Find where the given text appears and provide that cell's center as [x, y] coordinate. 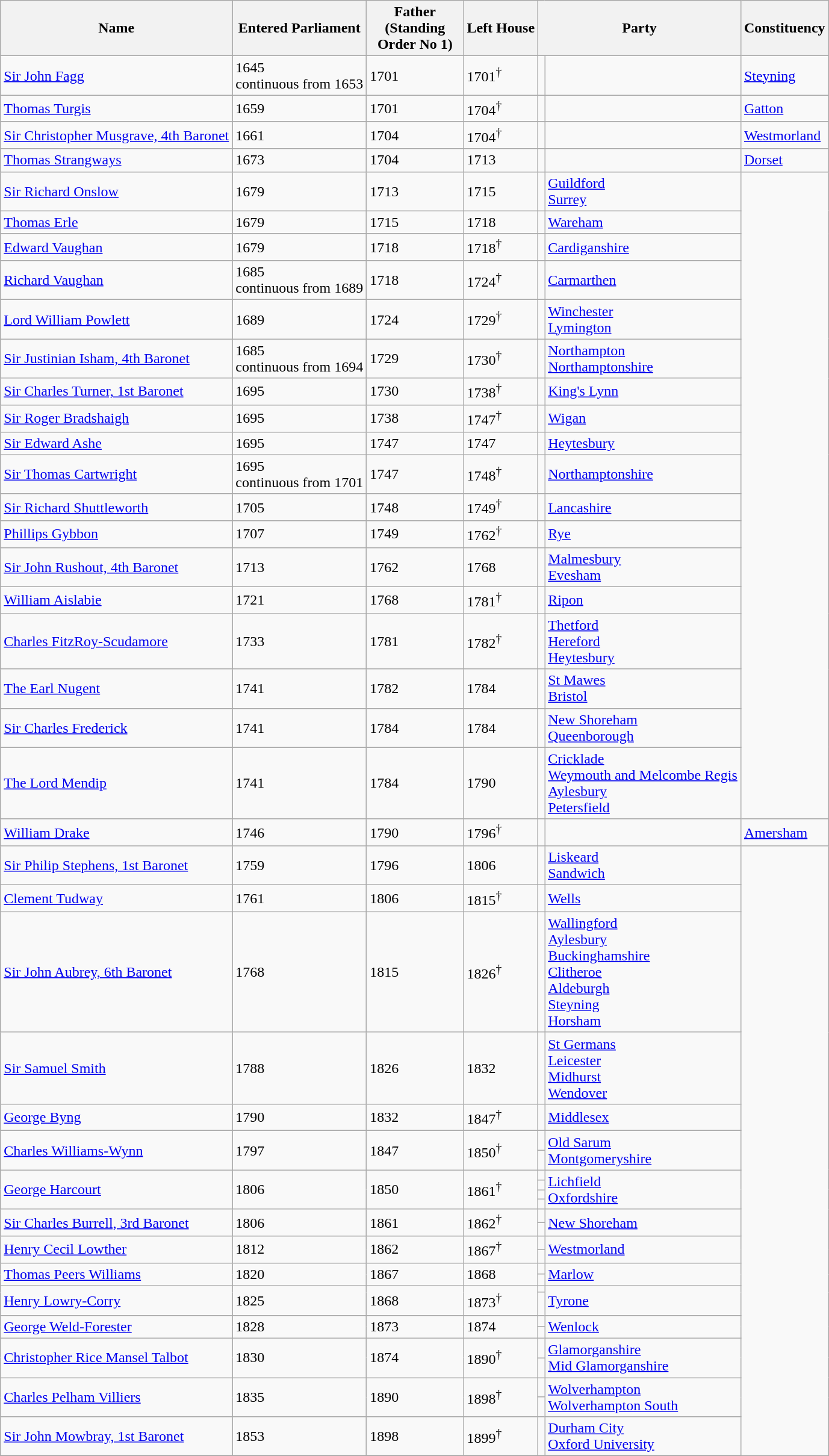
Christopher Rice Mansel Talbot [117, 1357]
Thomas Turgis [117, 108]
1867† [501, 1250]
Party [639, 28]
Heytesbury [643, 443]
1890† [501, 1357]
1738 [415, 418]
Durham City Oxford University [643, 1437]
1724† [501, 281]
Edward Vaughan [117, 247]
Old Sarum Montgomeryshire [643, 1150]
William Aislabie [117, 600]
1853 [300, 1437]
Constituency [784, 28]
1830 [300, 1357]
1645continuous from 1653 [300, 76]
1695continuous from 1701 [300, 474]
Ripon [643, 600]
1835 [300, 1397]
Lancashire [643, 507]
1762† [501, 535]
1701† [501, 76]
Cardiganshire [643, 247]
1815† [501, 898]
The Lord Mendip [117, 783]
Sir John Aubrey, 6th Baronet [117, 972]
1861† [501, 1190]
1850† [501, 1150]
Thomas Erle [117, 222]
1707 [300, 535]
Richard Vaughan [117, 281]
1796 [415, 866]
1748† [501, 474]
1782 [415, 689]
1873 [415, 1327]
Northampton Northamptonshire [643, 359]
1724 [415, 319]
1762 [415, 567]
1815 [415, 972]
Winchester Lymington [643, 319]
Sir Charles Burrell, 3rd Baronet [117, 1222]
Malmesbury Evesham [643, 567]
Thomas Peers Williams [117, 1274]
Northamptonshire [643, 474]
1797 [300, 1150]
Lichfield Oxfordshire [643, 1190]
Lord William Powlett [117, 319]
Sir Justinian Isham, 4th Baronet [117, 359]
1781 [415, 641]
Sir Richard Onslow [117, 191]
Name [117, 28]
Father (Standing Order No 1) [415, 28]
George Byng [117, 1118]
St Mawes Bristol [643, 689]
1781† [501, 600]
1890 [415, 1397]
Entered Parliament [300, 28]
Cricklade Weymouth and Melcombe Regis Aylesbury Petersfield [643, 783]
Charles Williams-Wynn [117, 1150]
1730† [501, 359]
Sir Richard Shuttleworth [117, 507]
Left House [501, 28]
Glamorganshire Mid Glamorganshire [643, 1357]
1729 [415, 359]
Wolverhampton Wolverhampton South [643, 1397]
1826† [501, 972]
1867 [415, 1274]
1796† [501, 832]
Rye [643, 535]
Liskeard Sandwich [643, 866]
1812 [300, 1250]
1748 [415, 507]
1847† [501, 1118]
King's Lynn [643, 391]
1673 [300, 160]
St Germans Leicester Midhurst Wendover [643, 1068]
Sir Samuel Smith [117, 1068]
Gatton [784, 108]
1899† [501, 1437]
Tyrone [643, 1301]
William Drake [117, 832]
1898† [501, 1397]
Sir John Fagg [117, 76]
Dorset [784, 160]
1826 [415, 1068]
George Weld-Forester [117, 1327]
George Harcourt [117, 1190]
Sir Charles Frederick [117, 727]
1873† [501, 1301]
Sir Christopher Musgrave, 4th Baronet [117, 135]
1718† [501, 247]
1685continuous from 1689 [300, 281]
Phillips Gybbon [117, 535]
Charles Pelham Villiers [117, 1397]
Amersham [784, 832]
Sir John Rushout, 4th Baronet [117, 567]
1828 [300, 1327]
Wells [643, 898]
Steyning [784, 76]
Sir Philip Stephens, 1st Baronet [117, 866]
Sir Thomas Cartwright [117, 474]
1862† [501, 1222]
1685 continuous from 1694 [300, 359]
Clement Tudway [117, 898]
Wenlock [643, 1327]
1759 [300, 866]
1788 [300, 1068]
1661 [300, 135]
Henry Lowry-Corry [117, 1301]
1862 [415, 1250]
Sir Charles Turner, 1st Baronet [117, 391]
Thomas Strangways [117, 160]
Middlesex [643, 1118]
1659 [300, 108]
Thetford Hereford Heytesbury [643, 641]
1730 [415, 391]
Sir Roger Bradshaigh [117, 418]
1761 [300, 898]
Charles FitzRoy-Scudamore [117, 641]
Wigan [643, 418]
Wareham [643, 222]
Sir Edward Ashe [117, 443]
1746 [300, 832]
1721 [300, 600]
1782† [501, 641]
Guildford Surrey [643, 191]
1747† [501, 418]
1898 [415, 1437]
Sir John Mowbray, 1st Baronet [117, 1437]
1847 [415, 1150]
1705 [300, 507]
1738† [501, 391]
1729† [501, 319]
Carmarthen [643, 281]
1825 [300, 1301]
1749† [501, 507]
The Earl Nugent [117, 689]
1850 [415, 1190]
New Shoreham Queenborough [643, 727]
Marlow [643, 1274]
1689 [300, 319]
Henry Cecil Lowther [117, 1250]
1820 [300, 1274]
1733 [300, 641]
New Shoreham [643, 1222]
Wallingford Aylesbury Buckinghamshire Clitheroe Aldeburgh Steyning Horsham [643, 972]
1749 [415, 535]
1861 [415, 1222]
